Scan for the cell matching the given text and deliver its (x, y) coordinate at center. 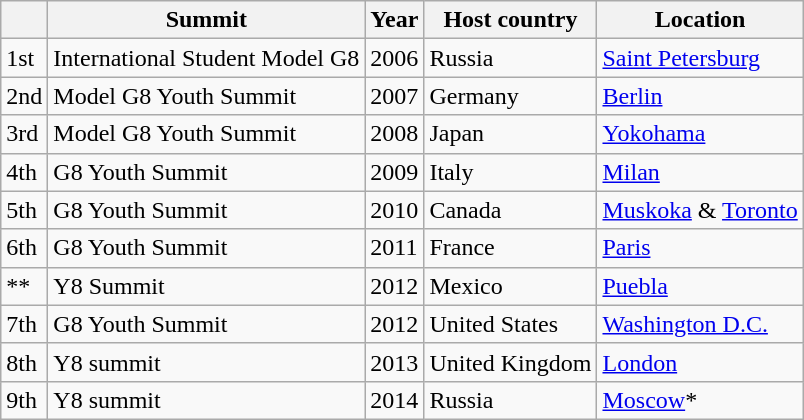
Washington D.C. (700, 324)
2007 (394, 96)
2013 (394, 362)
Location (700, 20)
2014 (394, 400)
Canada (510, 210)
Host country (510, 20)
6th (24, 248)
7th (24, 324)
United Kingdom (510, 362)
5th (24, 210)
3rd (24, 134)
Italy (510, 172)
London (700, 362)
Muskoka & Toronto (700, 210)
Milan (700, 172)
United States (510, 324)
8th (24, 362)
2009 (394, 172)
Yokohama (700, 134)
France (510, 248)
International Student Model G8 (206, 58)
Puebla (700, 286)
Japan (510, 134)
2010 (394, 210)
Germany (510, 96)
9th (24, 400)
Berlin (700, 96)
Summit (206, 20)
4th (24, 172)
Saint Petersburg (700, 58)
2011 (394, 248)
1st (24, 58)
2006 (394, 58)
Mexico (510, 286)
2008 (394, 134)
Year (394, 20)
Moscow* (700, 400)
2nd (24, 96)
Y8 Summit (206, 286)
** (24, 286)
Paris (700, 248)
